Extract the (X, Y) coordinate from the center of the cell holding the provided text.  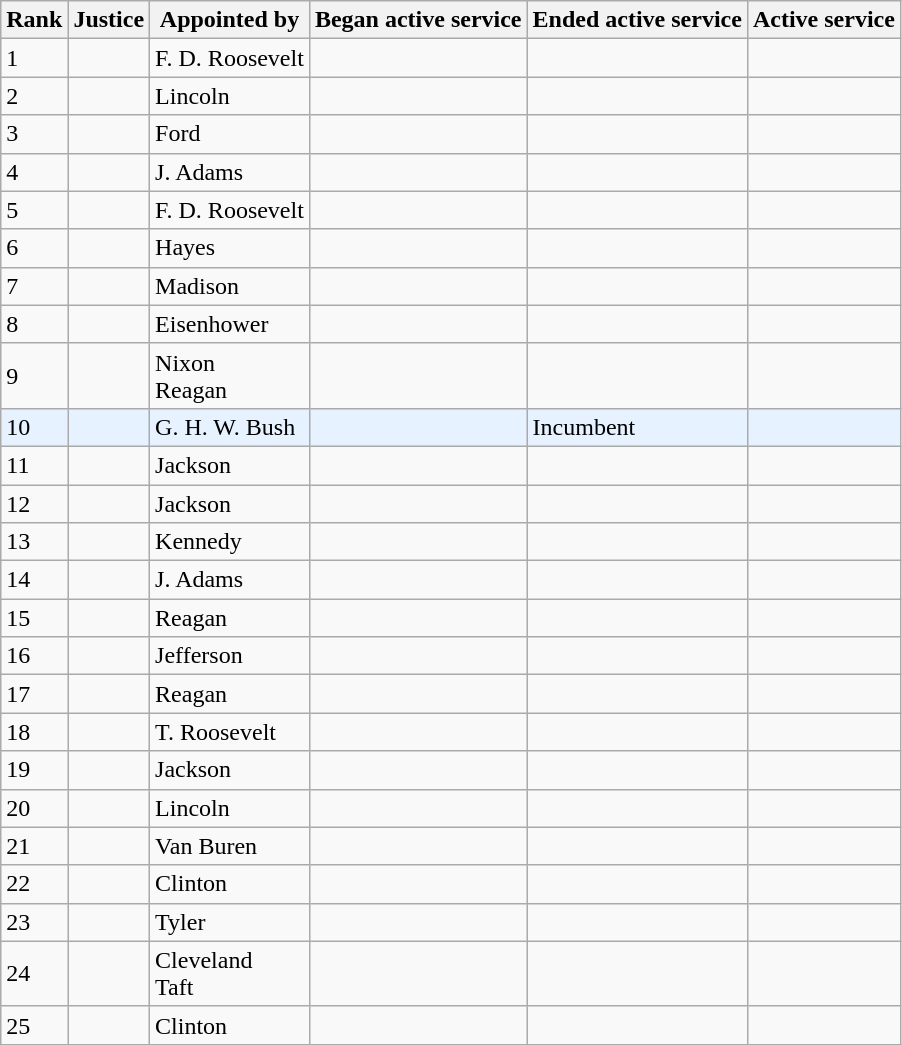
Rank (34, 20)
Kennedy (230, 542)
3 (34, 134)
NixonReagan (230, 376)
Justice (109, 20)
23 (34, 922)
12 (34, 503)
18 (34, 732)
5 (34, 210)
ClevelandTaft (230, 974)
20 (34, 808)
19 (34, 770)
1 (34, 58)
22 (34, 884)
17 (34, 694)
24 (34, 974)
Eisenhower (230, 324)
Hayes (230, 248)
6 (34, 248)
Jefferson (230, 656)
15 (34, 618)
4 (34, 172)
10 (34, 427)
21 (34, 846)
Madison (230, 286)
Tyler (230, 922)
16 (34, 656)
Appointed by (230, 20)
8 (34, 324)
Incumbent (637, 427)
13 (34, 542)
G. H. W. Bush (230, 427)
Ford (230, 134)
11 (34, 465)
Active service (824, 20)
14 (34, 580)
T. Roosevelt (230, 732)
25 (34, 1025)
9 (34, 376)
Began active service (418, 20)
2 (34, 96)
Van Buren (230, 846)
7 (34, 286)
Ended active service (637, 20)
